Output the (x, y) coordinate of the center of the cell containing the given text.  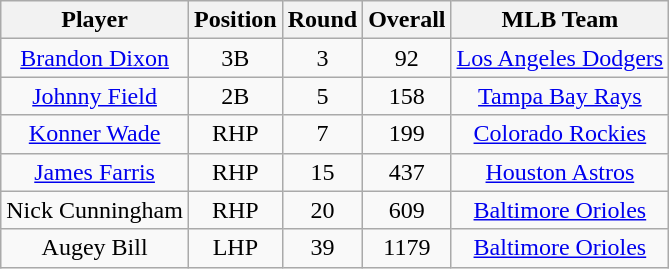
Position (235, 20)
3B (235, 58)
Round (322, 20)
1179 (407, 248)
20 (322, 210)
3 (322, 58)
199 (407, 134)
2B (235, 96)
Tampa Bay Rays (560, 96)
Colorado Rockies (560, 134)
Konner Wade (95, 134)
609 (407, 210)
15 (322, 172)
437 (407, 172)
James Farris (95, 172)
Houston Astros (560, 172)
39 (322, 248)
Nick Cunningham (95, 210)
MLB Team (560, 20)
Player (95, 20)
Johnny Field (95, 96)
Brandon Dixon (95, 58)
92 (407, 58)
Overall (407, 20)
7 (322, 134)
158 (407, 96)
Augey Bill (95, 248)
5 (322, 96)
LHP (235, 248)
Los Angeles Dodgers (560, 58)
